Return the (X, Y) coordinate for the center point of the cell that contains the specified text.  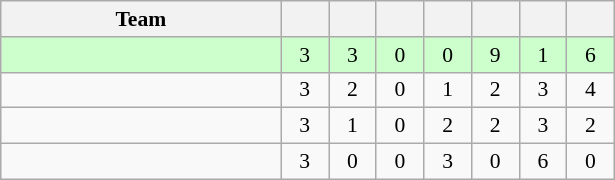
4 (591, 90)
Team (141, 19)
9 (495, 55)
